Return the [X, Y] coordinate for the center point of the cell that contains the specified text.  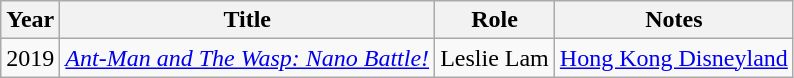
Ant-Man and The Wasp: Nano Battle! [248, 58]
Role [495, 20]
Year [30, 20]
Hong Kong Disneyland [674, 58]
Leslie Lam [495, 58]
Title [248, 20]
2019 [30, 58]
Notes [674, 20]
